Provide the [X, Y] coordinate of the cell's center where the given text is located.  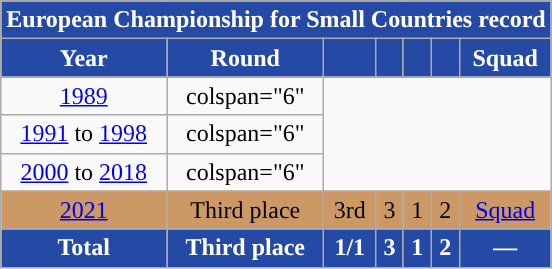
3rd [350, 210]
Total [84, 248]
1991 to 1998 [84, 134]
2000 to 2018 [84, 172]
1/1 [350, 248]
Year [84, 58]
1989 [84, 96]
European Championship for Small Countries record [276, 20]
2021 [84, 210]
Round [246, 58]
— [505, 248]
